Determine the (x, y) coordinate at the center of the cell enclosing the given text.  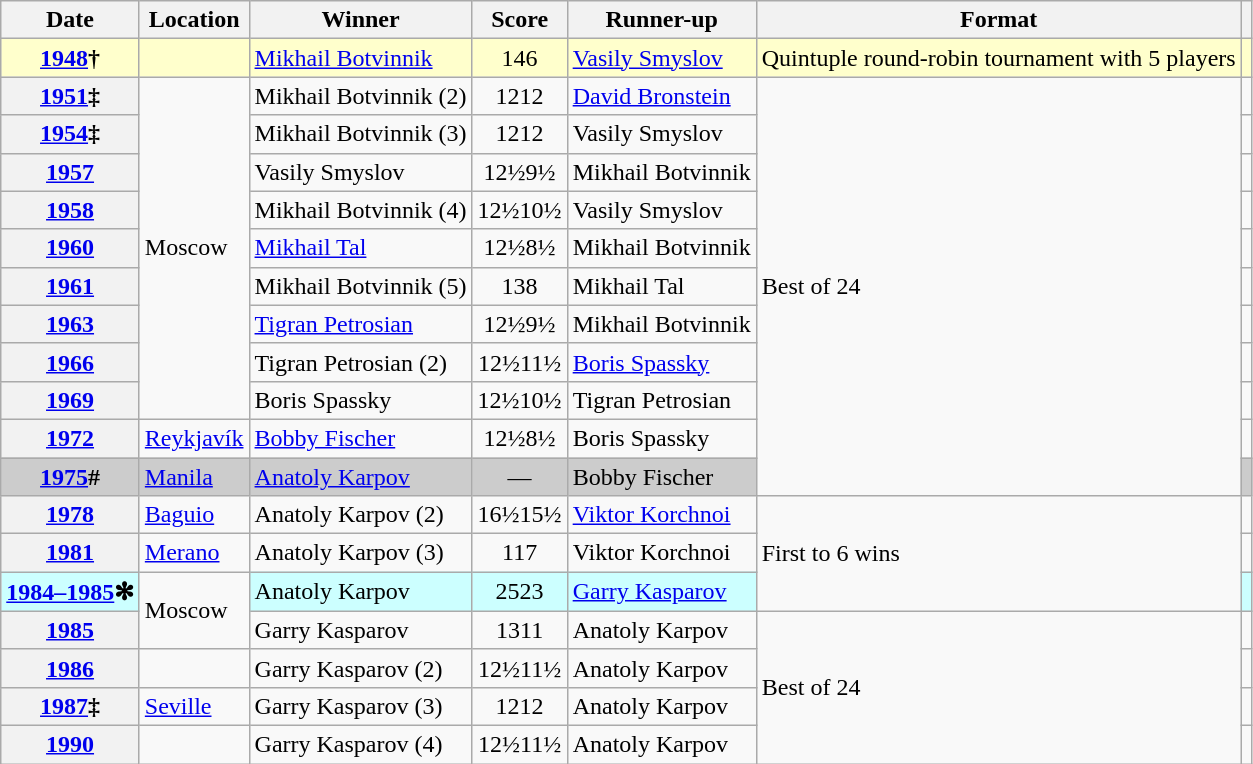
Score (520, 20)
Mikhail Botvinnik (3) (360, 134)
Runner-up (662, 20)
Format (998, 20)
1963 (70, 324)
1969 (70, 400)
1990 (70, 744)
Tigran Petrosian (2) (360, 362)
1951‡ (70, 96)
Garry Kasparov (3) (360, 706)
1311 (520, 630)
1981 (70, 553)
138 (520, 286)
Garry Kasparov (4) (360, 744)
Date (70, 20)
1987‡ (70, 706)
1957 (70, 172)
1986 (70, 668)
First to 6 wins (998, 554)
1960 (70, 248)
David Bronstein (662, 96)
Baguio (194, 515)
1972 (70, 438)
1975# (70, 477)
Mikhail Botvinnik (4) (360, 210)
Mikhail Botvinnik (2) (360, 96)
16½15½ (520, 515)
Mikhail Botvinnik (5) (360, 286)
1954‡ (70, 134)
1985 (70, 630)
1948† (70, 58)
Anatoly Karpov (2) (360, 515)
117 (520, 553)
Reykjavík (194, 438)
1961 (70, 286)
Manila (194, 477)
1966 (70, 362)
Merano (194, 553)
Winner (360, 20)
146 (520, 58)
Anatoly Karpov (3) (360, 553)
1978 (70, 515)
Garry Kasparov (2) (360, 668)
Quintuple round-robin tournament with 5 players (998, 58)
Location (194, 20)
2523 (520, 592)
1984–1985✻ (70, 592)
Seville (194, 706)
1958 (70, 210)
— (520, 477)
